Determine the [x, y] coordinate at the center of the cell enclosing the given text.  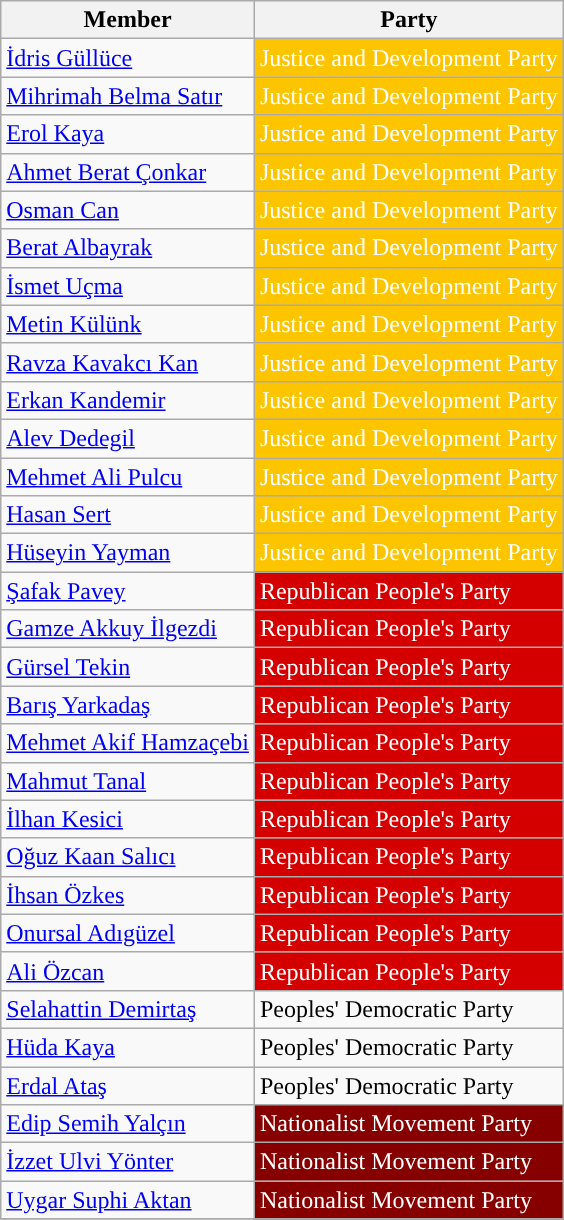
Alev Dedegil [128, 438]
Hasan Sert [128, 515]
Uygar Suphi Aktan [128, 1200]
İsmet Uçma [128, 286]
Ali Özcan [128, 971]
Berat Albayrak [128, 248]
Erol Kaya [128, 134]
Edip Semih Yalçın [128, 1124]
Ahmet Berat Çonkar [128, 172]
Osman Can [128, 210]
Şafak Pavey [128, 591]
İdris Güllüce [128, 58]
Oğuz Kaan Salıcı [128, 857]
Erdal Ataş [128, 1085]
Metin Külünk [128, 324]
Selahattin Demirtaş [128, 1009]
Member [128, 20]
Hüda Kaya [128, 1047]
İhsan Özkes [128, 895]
İzzet Ulvi Yönter [128, 1162]
Mahmut Tanal [128, 781]
Erkan Kandemir [128, 400]
Gamze Akkuy İlgezdi [128, 629]
Barış Yarkadaş [128, 705]
Hüseyin Yayman [128, 553]
İlhan Kesici [128, 819]
Mehmet Akif Hamzaçebi [128, 743]
Mihrimah Belma Satır [128, 96]
Gürsel Tekin [128, 667]
Ravza Kavakcı Kan [128, 362]
Party [408, 20]
Onursal Adıgüzel [128, 933]
Mehmet Ali Pulcu [128, 477]
